Output the (x, y) coordinate of the center of the cell containing the given text.  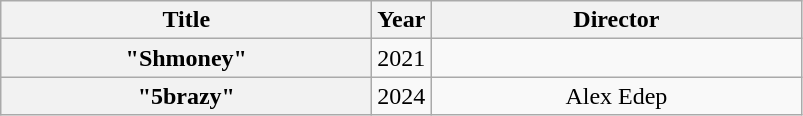
"Shmoney" (186, 58)
2024 (402, 96)
Year (402, 20)
Alex Edep (616, 96)
Title (186, 20)
Director (616, 20)
2021 (402, 58)
"5brazy" (186, 96)
